Extract the [X, Y] coordinate from the center of the cell holding the provided text.  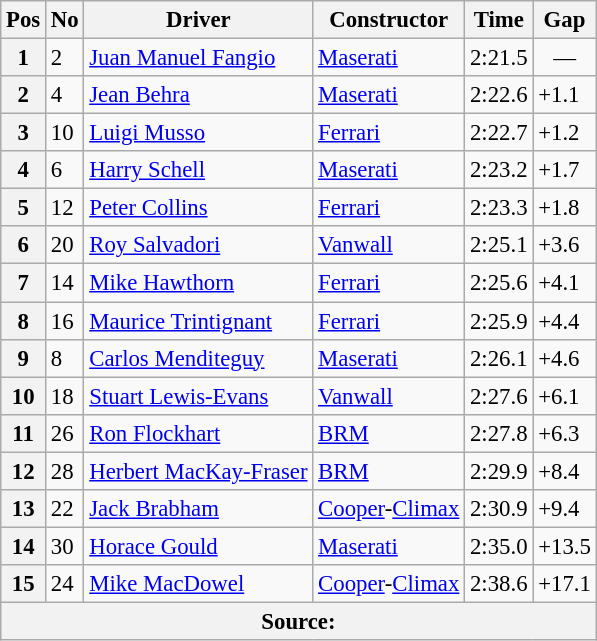
— [564, 58]
+6.3 [564, 433]
22 [65, 509]
Roy Salvadori [198, 245]
Gap [564, 20]
1 [24, 58]
2:38.6 [499, 584]
2:26.1 [499, 358]
+1.7 [564, 170]
Mike MacDowel [198, 584]
26 [65, 433]
+1.2 [564, 133]
+3.6 [564, 245]
7 [24, 283]
2:29.9 [499, 471]
Stuart Lewis-Evans [198, 396]
15 [24, 584]
2:22.6 [499, 95]
2:22.7 [499, 133]
+13.5 [564, 546]
2:21.5 [499, 58]
Luigi Musso [198, 133]
+1.8 [564, 208]
28 [65, 471]
16 [65, 321]
Peter Collins [198, 208]
9 [24, 358]
+4.1 [564, 283]
11 [24, 433]
Jean Behra [198, 95]
2:23.2 [499, 170]
24 [65, 584]
+6.1 [564, 396]
2:35.0 [499, 546]
+4.4 [564, 321]
2:25.1 [499, 245]
3 [24, 133]
2:23.3 [499, 208]
2:25.9 [499, 321]
2:30.9 [499, 509]
No [65, 20]
Harry Schell [198, 170]
+8.4 [564, 471]
+17.1 [564, 584]
30 [65, 546]
Herbert MacKay-Fraser [198, 471]
+1.1 [564, 95]
18 [65, 396]
Driver [198, 20]
+4.6 [564, 358]
Source: [298, 621]
+9.4 [564, 509]
Time [499, 20]
Maurice Trintignant [198, 321]
13 [24, 509]
Pos [24, 20]
2:27.8 [499, 433]
2:25.6 [499, 283]
Mike Hawthorn [198, 283]
2:27.6 [499, 396]
Ron Flockhart [198, 433]
20 [65, 245]
Carlos Menditeguy [198, 358]
5 [24, 208]
Horace Gould [198, 546]
Jack Brabham [198, 509]
Constructor [389, 20]
Juan Manuel Fangio [198, 58]
